Determine the (x, y) coordinate at the center of the cell enclosing the given text.  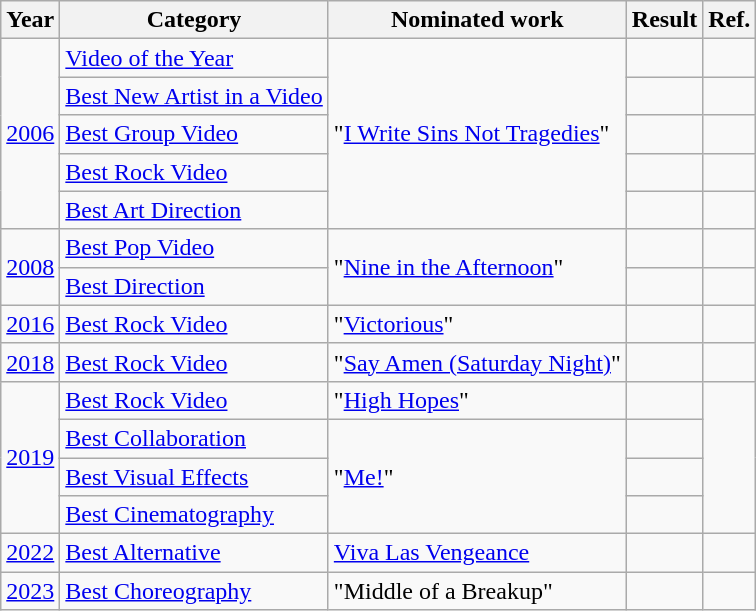
"High Hopes" (477, 400)
Video of the Year (194, 58)
"Say Amen (Saturday Night)" (477, 362)
Best Art Direction (194, 210)
Best Choreography (194, 591)
"Me!" (477, 476)
2023 (30, 591)
"Victorious" (477, 324)
"Nine in the Afternoon" (477, 267)
"Middle of a Breakup" (477, 591)
Viva Las Vengeance (477, 553)
Ref. (730, 20)
Best New Artist in a Video (194, 96)
2019 (30, 457)
Best Cinematography (194, 515)
2022 (30, 553)
"I Write Sins Not Tragedies" (477, 134)
Best Group Video (194, 134)
2018 (30, 362)
Result (664, 20)
Category (194, 20)
Best Pop Video (194, 248)
Best Alternative (194, 553)
2006 (30, 134)
Best Direction (194, 286)
2008 (30, 267)
Year (30, 20)
Best Collaboration (194, 438)
2016 (30, 324)
Nominated work (477, 20)
Best Visual Effects (194, 477)
